Pinpoint the cell where the given text exists, returning its [x, y] midpoint coordinate. 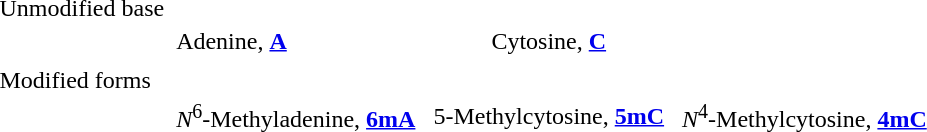
Adenine, A [296, 41]
Cytosine, C [549, 41]
